Search for the cell housing the specified text and yield its (X, Y) center coordinate. 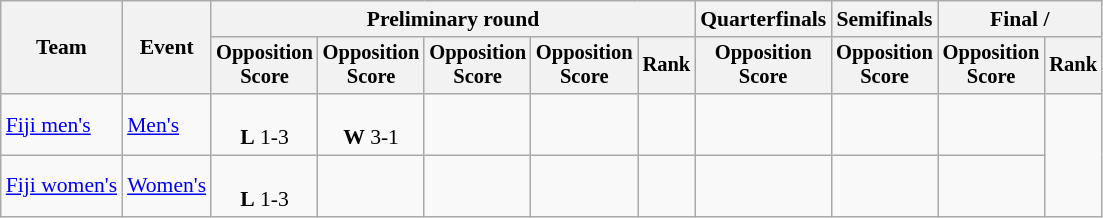
Preliminary round (453, 19)
Quarterfinals (763, 19)
Team (62, 48)
Fiji men's (62, 124)
W 3-1 (372, 124)
Men's (166, 124)
Fiji women's (62, 186)
Semifinals (884, 19)
Event (166, 48)
Final / (1020, 19)
Women's (166, 186)
